For the text-containing cell, return its midpoint in (x, y) coordinate format. 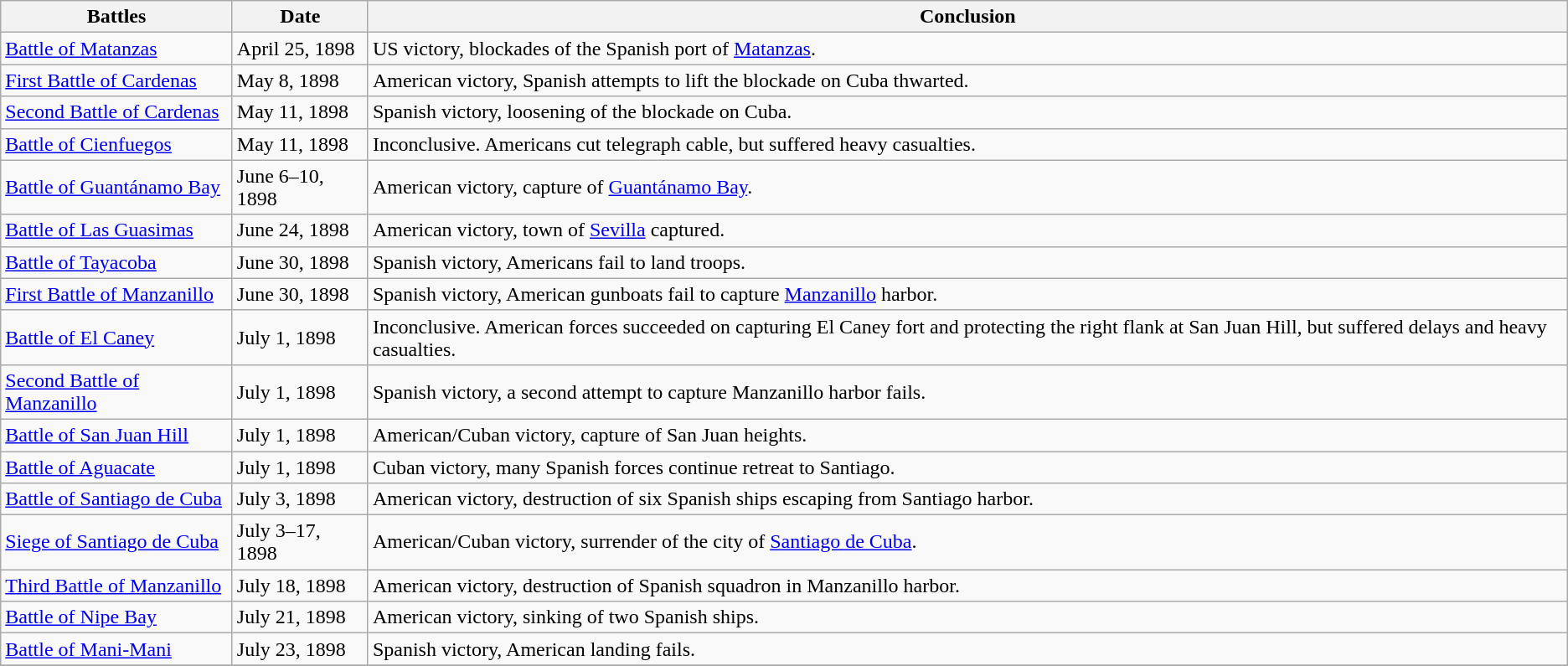
Battle of Santiago de Cuba (117, 499)
Date (300, 17)
Battle of Matanzas (117, 49)
Spanish victory, a second attempt to capture Manzanillo harbor fails. (967, 392)
July 3, 1898 (300, 499)
Battle of Guantánamo Bay (117, 188)
Siege of Santiago de Cuba (117, 543)
June 24, 1898 (300, 230)
American victory, destruction of six Spanish ships escaping from Santiago harbor. (967, 499)
American victory, sinking of two Spanish ships. (967, 617)
Second Battle of Cardenas (117, 112)
July 23, 1898 (300, 649)
Battle of Tayacoba (117, 262)
Battle of Aguacate (117, 467)
July 21, 1898 (300, 617)
Cuban victory, many Spanish forces continue retreat to Santiago. (967, 467)
May 8, 1898 (300, 80)
June 6–10, 1898 (300, 188)
Spanish victory, American landing fails. (967, 649)
Spanish victory, American gunboats fail to capture Manzanillo harbor. (967, 294)
Spanish victory, Americans fail to land troops. (967, 262)
Battle of El Caney (117, 337)
Battle of Nipe Bay (117, 617)
Battle of Las Guasimas (117, 230)
American victory, Spanish attempts to lift the blockade on Cuba thwarted. (967, 80)
July 18, 1898 (300, 586)
Spanish victory, loosening of the blockade on Cuba. (967, 112)
Inconclusive. Americans cut telegraph cable, but suffered heavy casualties. (967, 144)
American/Cuban victory, capture of San Juan heights. (967, 435)
First Battle of Manzanillo (117, 294)
Conclusion (967, 17)
First Battle of Cardenas (117, 80)
Battle of Mani-Mani (117, 649)
Battle of San Juan Hill (117, 435)
April 25, 1898 (300, 49)
American/Cuban victory, surrender of the city of Santiago de Cuba. (967, 543)
American victory, capture of Guantánamo Bay. (967, 188)
Battles (117, 17)
July 3–17, 1898 (300, 543)
American victory, destruction of Spanish squadron in Manzanillo harbor. (967, 586)
Battle of Cienfuegos (117, 144)
US victory, blockades of the Spanish port of Matanzas. (967, 49)
Third Battle of Manzanillo (117, 586)
American victory, town of Sevilla captured. (967, 230)
Second Battle of Manzanillo (117, 392)
